Determine the (x, y) coordinate at the center of the cell enclosing the given text.  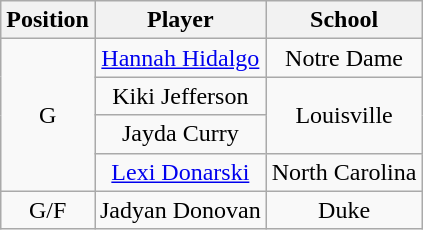
Notre Dame (344, 58)
Position (48, 20)
Hannah Hidalgo (180, 58)
Louisville (344, 115)
North Carolina (344, 172)
G/F (48, 210)
Jadyan Donovan (180, 210)
G (48, 115)
Duke (344, 210)
School (344, 20)
Player (180, 20)
Kiki Jefferson (180, 96)
Lexi Donarski (180, 172)
Jayda Curry (180, 134)
